Pinpoint the cell where the given text exists, returning its [X, Y] midpoint coordinate. 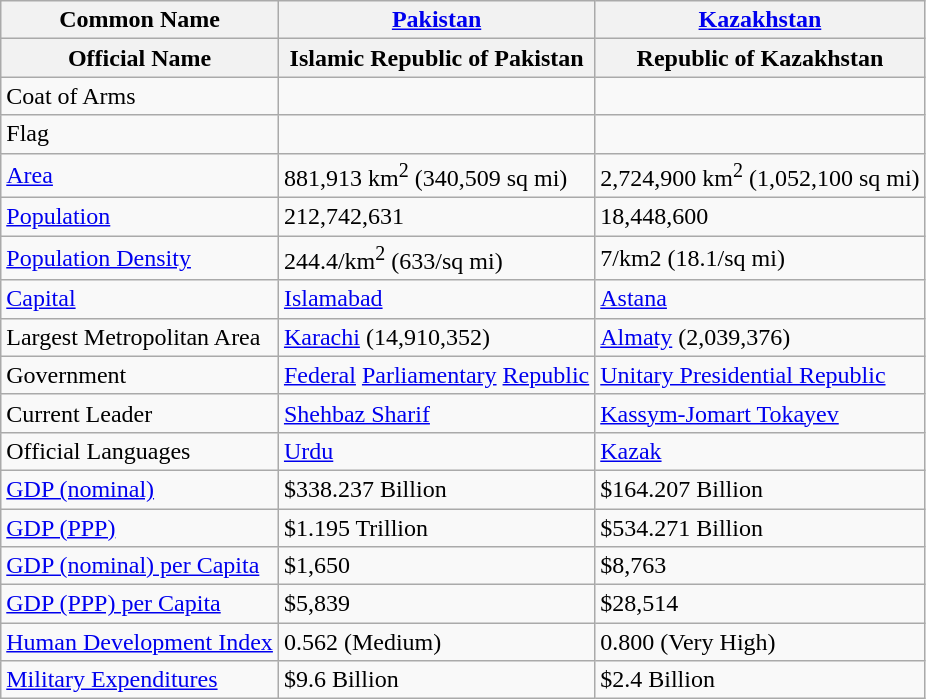
Federal Parliamentary Republic [436, 375]
Government [140, 375]
Islamic Republic of Pakistan [436, 58]
Official Languages [140, 451]
Capital [140, 299]
Pakistan [436, 20]
Coat of Arms [140, 96]
$1,650 [436, 566]
244.4/km2 (633/sq mi) [436, 258]
0.562 (Medium) [436, 642]
Largest Metropolitan Area [140, 337]
0.800 (Very High) [760, 642]
7/km2 (18.1/sq mi) [760, 258]
$28,514 [760, 604]
Kassym-Jomart Tokayev [760, 413]
Common Name [140, 20]
Islamabad [436, 299]
Kazak [760, 451]
$9.6 Billion [436, 680]
Almaty (2,039,376) [760, 337]
$5,839 [436, 604]
212,742,631 [436, 217]
GDP (nominal) [140, 489]
Official Name [140, 58]
$534.271 Billion [760, 528]
$338.237 Billion [436, 489]
18,448,600 [760, 217]
Urdu [436, 451]
Unitary Presidential Republic [760, 375]
GDP (PPP) [140, 528]
2,724,900 km2 (1,052,100 sq mi) [760, 176]
Shehbaz Sharif [436, 413]
$2.4 Billion [760, 680]
$1.195 Trillion [436, 528]
Population [140, 217]
Population Density [140, 258]
Current Leader [140, 413]
$164.207 Billion [760, 489]
881,913 km2 (340,509 sq mi) [436, 176]
Human Development Index [140, 642]
Kazakhstan [760, 20]
$8,763 [760, 566]
Astana [760, 299]
Republic of Kazakhstan [760, 58]
Flag [140, 134]
Karachi (14,910,352) [436, 337]
Area [140, 176]
GDP (nominal) per Capita [140, 566]
Military Expenditures [140, 680]
GDP (PPP) per Capita [140, 604]
